Output the (x, y) coordinate of the center of the cell containing the given text.  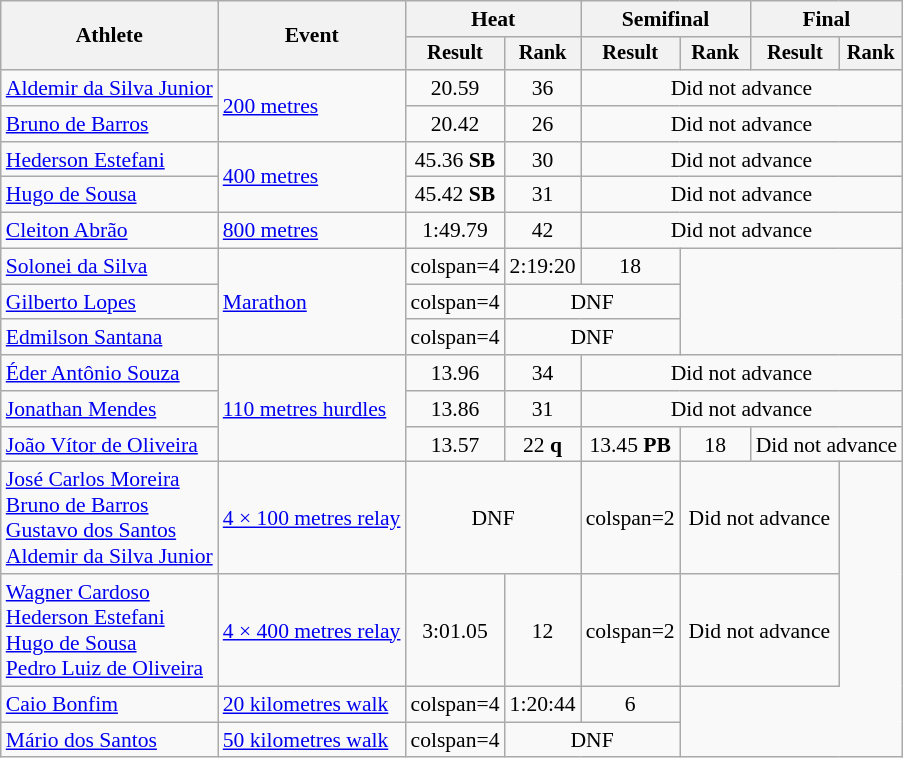
13.57 (454, 445)
42 (543, 231)
3:01.05 (454, 630)
20.59 (454, 88)
1:49.79 (454, 231)
200 metres (312, 106)
Mário dos Santos (110, 740)
22 q (543, 445)
Éder Antônio Souza (110, 373)
110 metres hurdles (312, 408)
2:19:20 (543, 267)
45.42 SB (454, 195)
Event (312, 36)
Wagner CardosoHederson EstefaniHugo de SousaPedro Luiz de Oliveira (110, 630)
4 × 100 metres relay (312, 518)
20 kilometres walk (312, 705)
Marathon (312, 302)
Solonei da Silva (110, 267)
Heat (492, 19)
13.45 PB (630, 445)
1:20:44 (543, 705)
50 kilometres walk (312, 740)
Caio Bonfim (110, 705)
45.36 SB (454, 160)
João Vítor de Oliveira (110, 445)
Bruno de Barros (110, 124)
4 × 400 metres relay (312, 630)
Cleiton Abrão (110, 231)
34 (543, 373)
Athlete (110, 36)
Final (827, 19)
Aldemir da Silva Junior (110, 88)
30 (543, 160)
13.96 (454, 373)
13.86 (454, 409)
26 (543, 124)
Semifinal (666, 19)
Hugo de Sousa (110, 195)
20.42 (454, 124)
Hederson Estefani (110, 160)
12 (543, 630)
José Carlos MoreiraBruno de BarrosGustavo dos SantosAldemir da Silva Junior (110, 518)
36 (543, 88)
Jonathan Mendes (110, 409)
800 metres (312, 231)
400 metres (312, 178)
Edmilson Santana (110, 338)
6 (630, 705)
Gilberto Lopes (110, 302)
